Pinpoint the cell where the given text exists, returning its [x, y] midpoint coordinate. 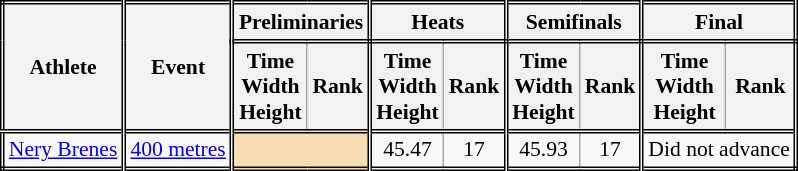
45.93 [543, 150]
Did not advance [720, 150]
400 metres [178, 150]
Preliminaries [300, 22]
Athlete [63, 67]
45.47 [407, 150]
Nery Brenes [63, 150]
Event [178, 67]
Heats [438, 22]
Semifinals [574, 22]
Final [720, 22]
